Return [x, y] of the center of cell containing provided text 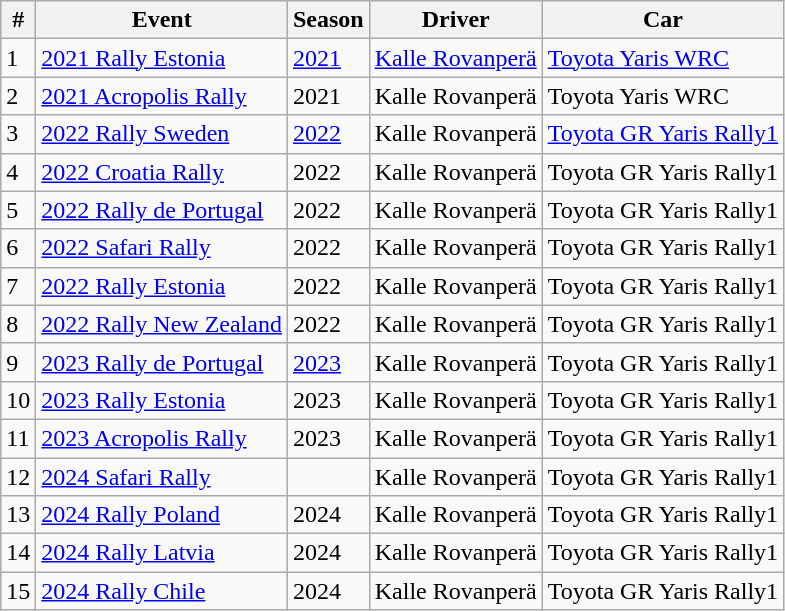
10 [18, 400]
# [18, 20]
2022 Rally Sweden [162, 134]
2024 Rally Latvia [162, 553]
2022 Croatia Rally [162, 172]
Driver [456, 20]
13 [18, 515]
2022 Rally Estonia [162, 286]
2022 Rally New Zealand [162, 324]
2022 Rally de Portugal [162, 210]
2022 Safari Rally [162, 248]
4 [18, 172]
2 [18, 96]
9 [18, 362]
15 [18, 591]
2023 Rally Estonia [162, 400]
6 [18, 248]
2021 Rally Estonia [162, 58]
8 [18, 324]
11 [18, 438]
2024 Rally Poland [162, 515]
Car [662, 20]
12 [18, 477]
7 [18, 286]
14 [18, 553]
2024 Safari Rally [162, 477]
2021 Acropolis Rally [162, 96]
Event [162, 20]
Season [328, 20]
3 [18, 134]
1 [18, 58]
5 [18, 210]
2023 Rally de Portugal [162, 362]
2023 Acropolis Rally [162, 438]
2024 Rally Chile [162, 591]
